Find where the given text appears and provide that cell's center as (X, Y) coordinate. 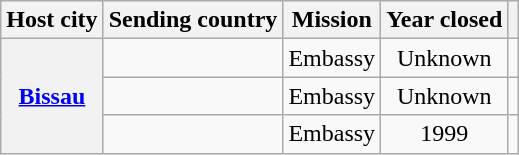
Sending country (193, 20)
Bissau (52, 96)
Mission (332, 20)
Host city (52, 20)
1999 (444, 134)
Year closed (444, 20)
